Search for the cell housing the specified text and yield its (X, Y) center coordinate. 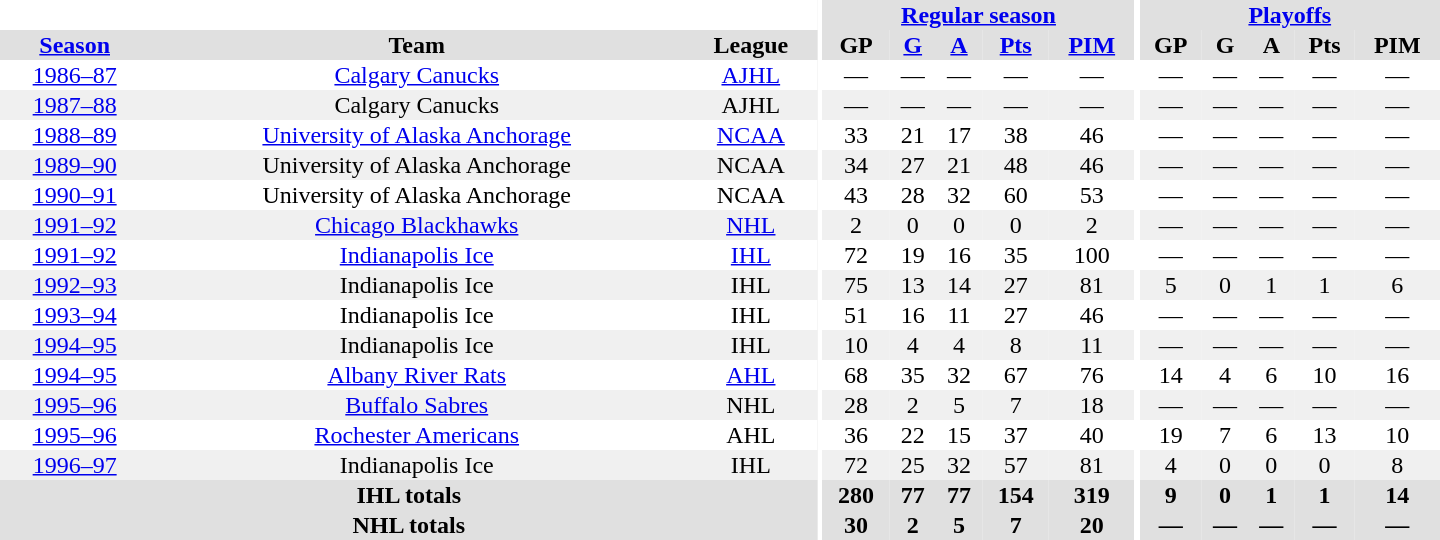
IHL totals (408, 495)
1989–90 (74, 165)
League (750, 45)
48 (1016, 165)
60 (1016, 195)
319 (1092, 495)
Season (74, 45)
57 (1016, 465)
Regular season (979, 15)
36 (856, 435)
18 (1092, 405)
Chicago Blackhawks (416, 225)
43 (856, 195)
22 (913, 435)
51 (856, 315)
154 (1016, 495)
Rochester Americans (416, 435)
40 (1092, 435)
30 (856, 525)
1986–87 (74, 75)
Team (416, 45)
20 (1092, 525)
1987–88 (74, 105)
1990–91 (74, 195)
NHL totals (408, 525)
53 (1092, 195)
100 (1092, 255)
75 (856, 285)
34 (856, 165)
9 (1171, 495)
68 (856, 375)
25 (913, 465)
15 (959, 435)
17 (959, 135)
280 (856, 495)
Buffalo Sabres (416, 405)
Albany River Rats (416, 375)
1993–94 (74, 315)
1992–93 (74, 285)
1988–89 (74, 135)
76 (1092, 375)
38 (1016, 135)
33 (856, 135)
Playoffs (1290, 15)
37 (1016, 435)
67 (1016, 375)
1996–97 (74, 465)
